Search for the cell housing the specified text and yield its [x, y] center coordinate. 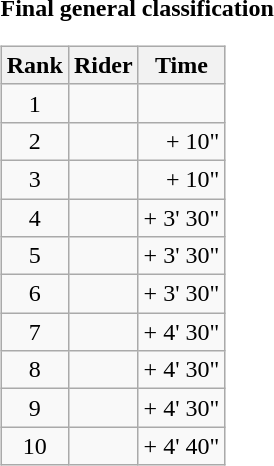
10 [34, 446]
9 [34, 408]
3 [34, 179]
Time [182, 65]
+ 4' 40" [182, 446]
6 [34, 294]
8 [34, 370]
Rank [34, 65]
5 [34, 256]
1 [34, 103]
Rider [103, 65]
2 [34, 141]
7 [34, 332]
4 [34, 217]
